Return the (X, Y) coordinate for the center point of the cell that contains the specified text.  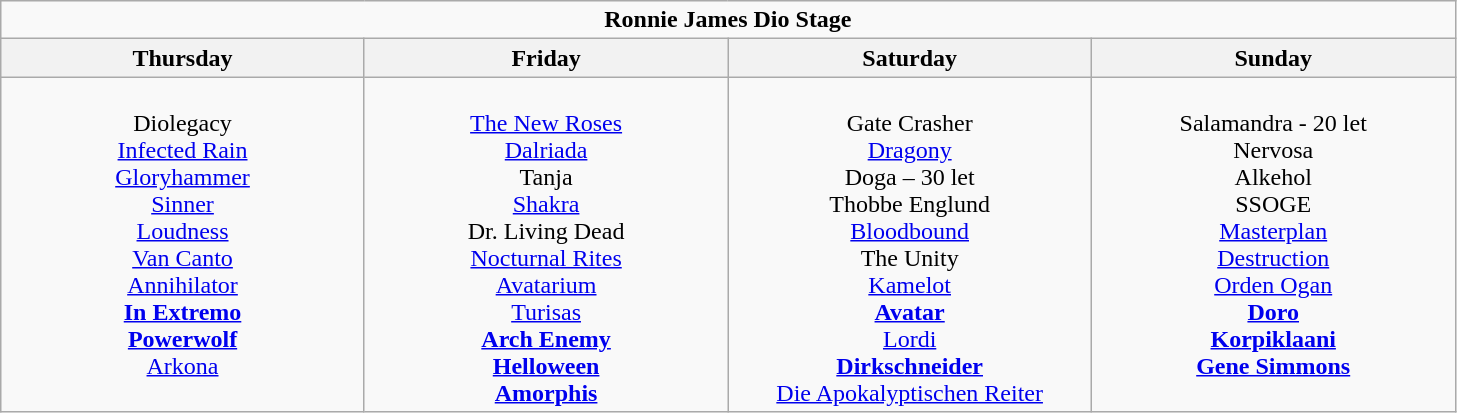
Thursday (183, 58)
Gate Crasher Dragony Doga – 30 let Thobbe Englund Bloodbound The Unity Kamelot Avatar Lordi Dirkschneider Die Apokalyptischen Reiter (910, 244)
Ronnie James Dio Stage (728, 20)
Friday (546, 58)
Salamandra - 20 let Nervosa Alkehol SSOGE Masterplan Destruction Orden Ogan Doro Korpiklaani Gene Simmons (1273, 244)
Sunday (1273, 58)
The New Roses Dalriada Tanja Shakra Dr. Living Dead Nocturnal Rites Avatarium Turisas Arch Enemy Helloween Amorphis (546, 244)
Diolegacy Infected Rain Gloryhammer Sinner Loudness Van Canto Annihilator In Extremo Powerwolf Arkona (183, 244)
Saturday (910, 58)
